Return [x, y] of the center of cell containing provided text 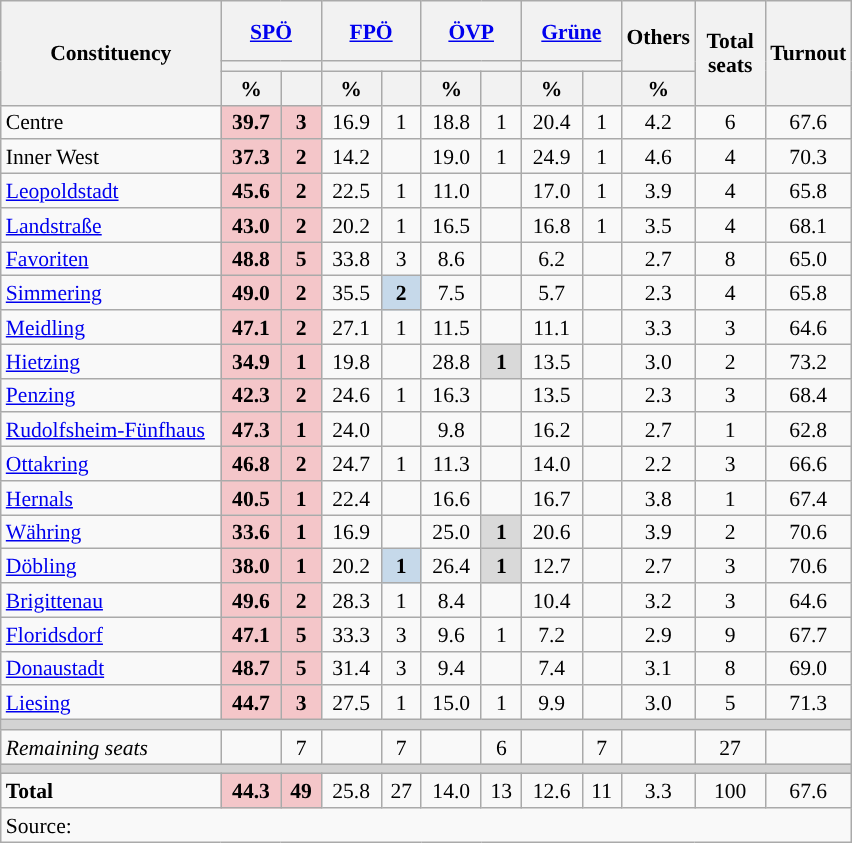
11.3 [451, 464]
28.8 [451, 361]
16.2 [552, 430]
3.1 [658, 668]
71.3 [808, 703]
68.1 [808, 225]
4.6 [658, 157]
9.9 [552, 703]
24.9 [552, 157]
69.0 [808, 668]
Others [658, 36]
Donaustadt [111, 668]
37.3 [251, 157]
Hietzing [111, 361]
11.5 [451, 327]
7.2 [552, 634]
34.9 [251, 361]
25.0 [451, 532]
31.4 [351, 668]
9 [730, 634]
24.0 [351, 430]
40.5 [251, 498]
11.0 [451, 191]
39.7 [251, 122]
9.4 [451, 668]
Centre [111, 122]
67.7 [808, 634]
45.6 [251, 191]
Währing [111, 532]
2.9 [658, 634]
26.4 [451, 566]
48.8 [251, 259]
Döbling [111, 566]
7.4 [552, 668]
Constituency [111, 53]
66.6 [808, 464]
14.2 [351, 157]
Source: [426, 825]
Leopoldstadt [111, 191]
46.8 [251, 464]
47.3 [251, 430]
16.3 [451, 395]
43.0 [251, 225]
Landstraße [111, 225]
18.8 [451, 122]
Brigittenau [111, 600]
42.3 [251, 395]
ÖVP [471, 31]
Liesing [111, 703]
33.6 [251, 532]
Total [111, 791]
Remaining seats [111, 747]
70.3 [808, 157]
Favoriten [111, 259]
20.6 [552, 532]
3.5 [658, 225]
67.4 [808, 498]
Meidling [111, 327]
100 [730, 791]
68.4 [808, 395]
20.4 [552, 122]
48.7 [251, 668]
28.3 [351, 600]
Hernals [111, 498]
3.8 [658, 498]
Inner West [111, 157]
38.0 [251, 566]
Ottakring [111, 464]
62.8 [808, 430]
27.5 [351, 703]
6.2 [552, 259]
24.7 [351, 464]
2.2 [658, 464]
19.8 [351, 361]
Rudolfsheim-Fünfhaus [111, 430]
11 [602, 791]
33.3 [351, 634]
3.2 [658, 600]
4.2 [658, 122]
22.4 [351, 498]
7.5 [451, 293]
24.6 [351, 395]
5.7 [552, 293]
33.8 [351, 259]
10.4 [552, 600]
49.6 [251, 600]
9.8 [451, 430]
44.7 [251, 703]
16.8 [552, 225]
16.7 [552, 498]
12.6 [552, 791]
49.0 [251, 293]
16.6 [451, 498]
15.0 [451, 703]
16.5 [451, 225]
FPÖ [371, 31]
Simmering [111, 293]
19.0 [451, 157]
Grüne [571, 31]
27.1 [351, 327]
Turnout [808, 53]
17.0 [552, 191]
Floridsdorf [111, 634]
SPÖ [271, 31]
65.0 [808, 259]
25.8 [351, 791]
49 [301, 791]
9.6 [451, 634]
44.3 [251, 791]
22.5 [351, 191]
11.1 [552, 327]
12.7 [552, 566]
73.2 [808, 361]
35.5 [351, 293]
8.4 [451, 600]
8.6 [451, 259]
13 [501, 791]
Penzing [111, 395]
Totalseats [730, 53]
